Extract the [x, y] coordinate from the center of the cell holding the provided text.  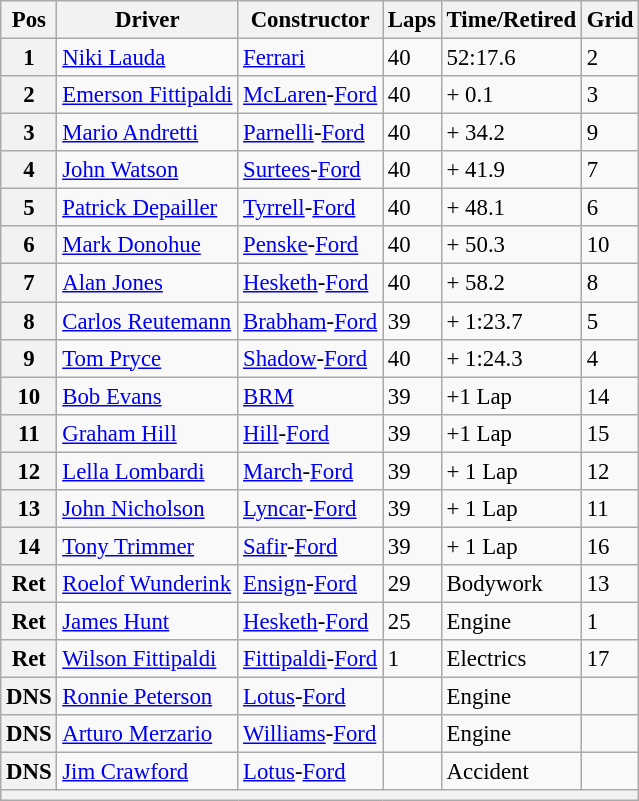
Ensign-Ford [310, 584]
Lella Lombardi [148, 471]
John Nicholson [148, 509]
+ 0.1 [511, 95]
Williams-Ford [310, 734]
52:17.6 [511, 58]
+ 48.1 [511, 208]
Shadow-Ford [310, 358]
March-Ford [310, 471]
Accident [511, 772]
Emerson Fittipaldi [148, 95]
Safir-Ford [310, 546]
John Watson [148, 170]
25 [412, 621]
Brabham-Ford [310, 321]
+ 34.2 [511, 133]
Penske-Ford [310, 245]
James Hunt [148, 621]
+ 58.2 [511, 283]
+ 41.9 [511, 170]
Bob Evans [148, 396]
Time/Retired [511, 20]
15 [610, 433]
Carlos Reutemann [148, 321]
Mario Andretti [148, 133]
Ferrari [310, 58]
Ronnie Peterson [148, 697]
Bodywork [511, 584]
Tyrrell-Ford [310, 208]
16 [610, 546]
BRM [310, 396]
Fittipaldi-Ford [310, 659]
+ 1:23.7 [511, 321]
Constructor [310, 20]
Hill-Ford [310, 433]
Niki Lauda [148, 58]
Driver [148, 20]
Wilson Fittipaldi [148, 659]
Surtees-Ford [310, 170]
29 [412, 584]
+ 50.3 [511, 245]
Arturo Merzario [148, 734]
McLaren-Ford [310, 95]
Parnelli-Ford [310, 133]
Grid [610, 20]
Mark Donohue [148, 245]
Electrics [511, 659]
Lyncar-Ford [310, 509]
Graham Hill [148, 433]
Alan Jones [148, 283]
Roelof Wunderink [148, 584]
Laps [412, 20]
Tom Pryce [148, 358]
+ 1:24.3 [511, 358]
Patrick Depailler [148, 208]
Pos [29, 20]
17 [610, 659]
Tony Trimmer [148, 546]
Jim Crawford [148, 772]
